Detect which cell encompasses the target text, then output its [X, Y] center coordinate. 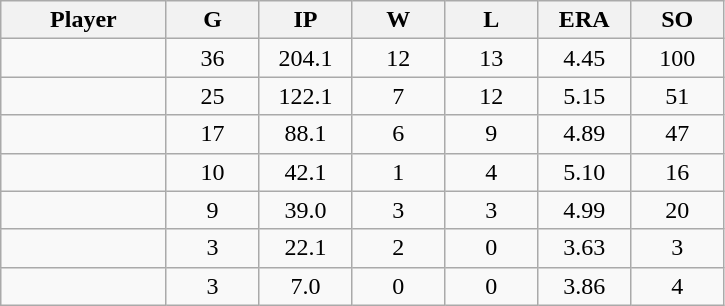
7 [398, 96]
100 [678, 58]
SO [678, 20]
204.1 [306, 58]
7.0 [306, 286]
88.1 [306, 134]
122.1 [306, 96]
36 [212, 58]
Player [84, 20]
42.1 [306, 172]
4.89 [584, 134]
W [398, 20]
25 [212, 96]
2 [398, 248]
3.63 [584, 248]
G [212, 20]
51 [678, 96]
IP [306, 20]
5.10 [584, 172]
22.1 [306, 248]
L [492, 20]
10 [212, 172]
ERA [584, 20]
5.15 [584, 96]
6 [398, 134]
16 [678, 172]
20 [678, 210]
13 [492, 58]
47 [678, 134]
4.45 [584, 58]
39.0 [306, 210]
1 [398, 172]
4.99 [584, 210]
3.86 [584, 286]
17 [212, 134]
